Output the (X, Y) coordinate of the center of the cell containing the given text.  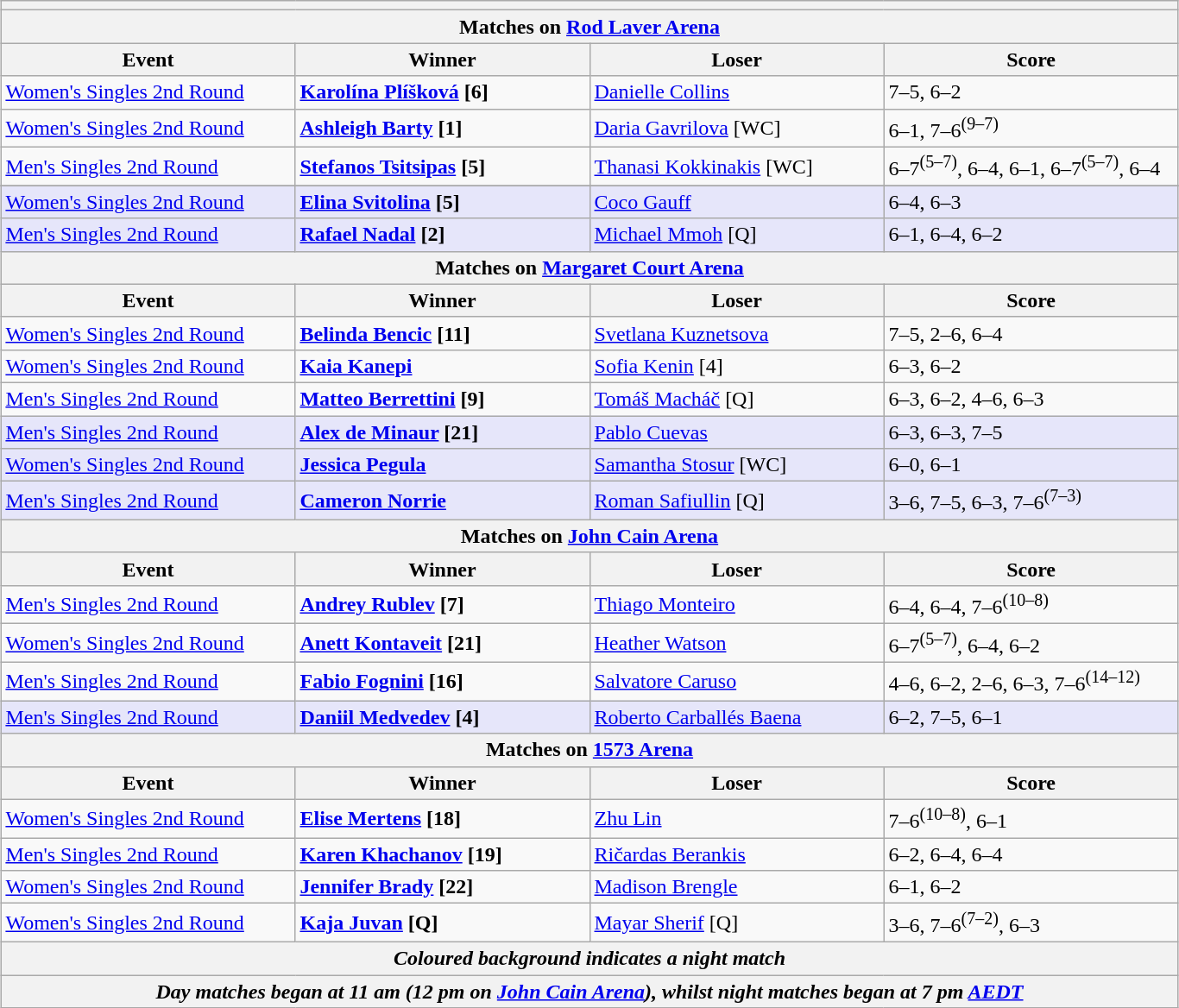
Coco Gauff (737, 202)
Matches on Rod Laver Arena (589, 27)
Belinda Bencic [11] (442, 333)
Mayar Sherif [Q] (737, 923)
Jennifer Brady [22] (442, 887)
7–5, 6–2 (1031, 92)
6–3, 6–2 (1031, 366)
6–4, 6–4, 7–6(10–8) (1031, 604)
6–4, 6–3 (1031, 202)
3–6, 7–6(7–2), 6–3 (1031, 923)
Michael Mmoh [Q] (737, 235)
Jessica Pegula (442, 465)
6–1, 7–6(9–7) (1031, 128)
Thiago Monteiro (737, 604)
Elina Svitolina [5] (442, 202)
Roman Safiullin [Q] (737, 501)
Andrey Rublev [7] (442, 604)
6–3, 6–2, 4–6, 6–3 (1031, 399)
Danielle Collins (737, 92)
Day matches began at 11 am (12 pm on John Cain Arena), whilst night matches began at 7 pm AEDT (589, 992)
Svetlana Kuznetsova (737, 333)
Kaja Juvan [Q] (442, 923)
Salvatore Caruso (737, 682)
Karolína Plíšková [6] (442, 92)
Madison Brengle (737, 887)
6–1, 6–2 (1031, 887)
Ashleigh Barty [1] (442, 128)
Matches on John Cain Arena (589, 536)
Tomáš Macháč [Q] (737, 399)
Coloured background indicates a night match (589, 958)
Fabio Fognini [16] (442, 682)
Ričardas Berankis (737, 854)
Daria Gavrilova [WC] (737, 128)
Sofia Kenin [4] (737, 366)
Heather Watson (737, 644)
6–3, 6–3, 7–5 (1031, 432)
4–6, 6–2, 2–6, 6–3, 7–6(14–12) (1031, 682)
Matches on Margaret Court Arena (589, 268)
Zhu Lin (737, 818)
Cameron Norrie (442, 501)
3–6, 7–5, 6–3, 7–6(7–3) (1031, 501)
6–2, 7–5, 6–1 (1031, 717)
Stefanos Tsitsipas [5] (442, 167)
6–7(5–7), 6–4, 6–2 (1031, 644)
Elise Mertens [18] (442, 818)
Samantha Stosur [WC] (737, 465)
Daniil Medvedev [4] (442, 717)
7–6(10–8), 6–1 (1031, 818)
Thanasi Kokkinakis [WC] (737, 167)
Karen Khachanov [19] (442, 854)
Rafael Nadal [2] (442, 235)
6–0, 6–1 (1031, 465)
Alex de Minaur [21] (442, 432)
Matches on 1573 Arena (589, 750)
Kaia Kanepi (442, 366)
Pablo Cuevas (737, 432)
6–2, 6–4, 6–4 (1031, 854)
Matteo Berrettini [9] (442, 399)
Anett Kontaveit [21] (442, 644)
6–1, 6–4, 6–2 (1031, 235)
6–7(5–7), 6–4, 6–1, 6–7(5–7), 6–4 (1031, 167)
Roberto Carballés Baena (737, 717)
7–5, 2–6, 6–4 (1031, 333)
